Scan for the cell matching the given text and deliver its [X, Y] coordinate at center. 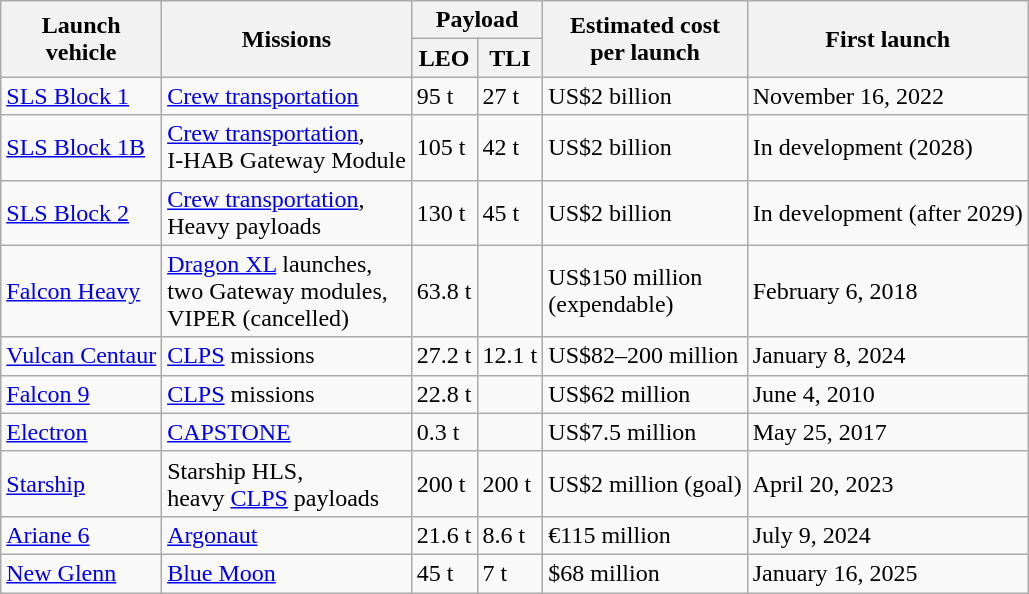
21.6 t [444, 535]
42 t [510, 148]
105 t [444, 148]
TLI [510, 58]
27.2 t [444, 356]
LEO [444, 58]
8.6 t [510, 535]
SLS Block 2 [82, 212]
Payload [476, 20]
November 16, 2022 [888, 96]
SLS Block 1 [82, 96]
In development (2028) [888, 148]
63.8 t [444, 291]
Starship [82, 484]
In development (after 2029) [888, 212]
Crew transportation,Heavy payloads [287, 212]
Argonaut [287, 535]
22.8 t [444, 394]
May 25, 2017 [888, 432]
June 4, 2010 [888, 394]
12.1 t [510, 356]
SLS Block 1B [82, 148]
Blue Moon [287, 573]
27 t [510, 96]
Vulcan Centaur [82, 356]
Starship HLS,heavy CLPS payloads [287, 484]
New Glenn [82, 573]
€115 million [645, 535]
First launch [888, 39]
US$82–200 million [645, 356]
Crew transportation [287, 96]
January 8, 2024 [888, 356]
Dragon XL launches,two Gateway modules,VIPER (cancelled) [287, 291]
April 20, 2023 [888, 484]
US$62 million [645, 394]
7 t [510, 573]
Launchvehicle [82, 39]
0.3 t [444, 432]
Missions [287, 39]
Falcon 9 [82, 394]
Ariane 6 [82, 535]
US$2 million (goal) [645, 484]
130 t [444, 212]
February 6, 2018 [888, 291]
CAPSTONE [287, 432]
July 9, 2024 [888, 535]
Crew transportation,I-HAB Gateway Module [287, 148]
US$150 million(expendable) [645, 291]
$68 million [645, 573]
Electron [82, 432]
US$7.5 million [645, 432]
January 16, 2025 [888, 573]
Falcon Heavy [82, 291]
Estimated costper launch [645, 39]
95 t [444, 96]
